Detect which cell encompasses the target text, then output its (x, y) center coordinate. 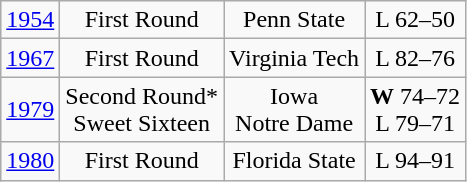
IowaNotre Dame (294, 110)
W 74–72L 79–71 (416, 110)
Penn State (294, 20)
Virginia Tech (294, 58)
1967 (30, 58)
L 82–76 (416, 58)
1954 (30, 20)
1980 (30, 161)
Florida State (294, 161)
1979 (30, 110)
L 62–50 (416, 20)
Second Round*Sweet Sixteen (142, 110)
L 94–91 (416, 161)
